Identify which cell holds the provided text, then report its [x, y] central coordinate. 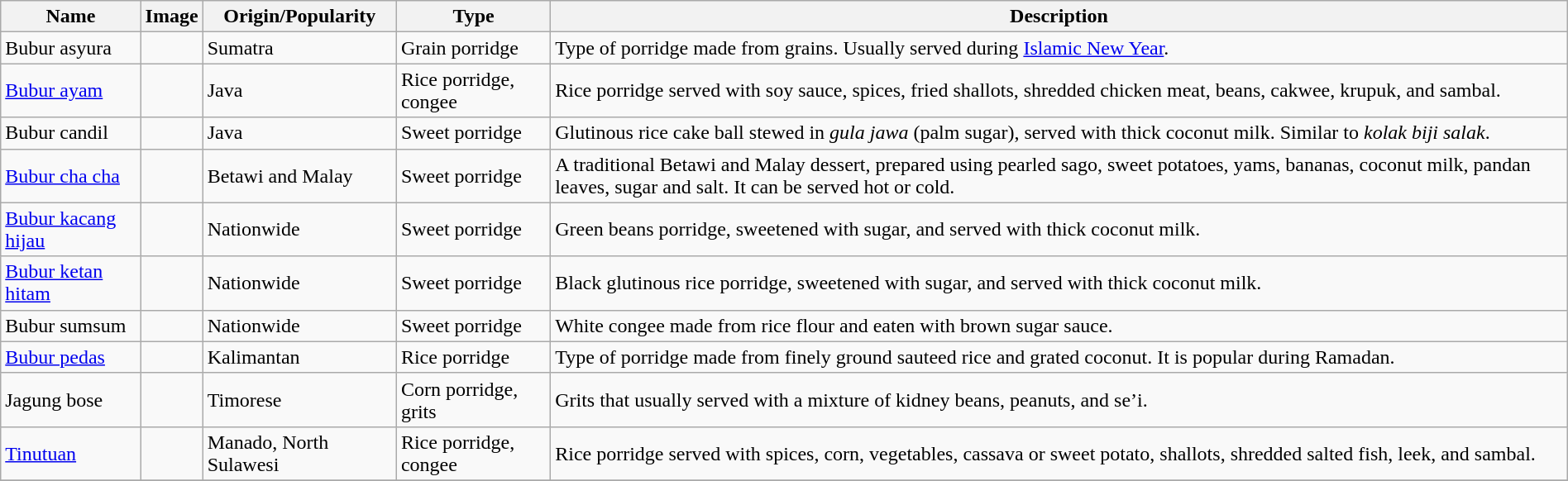
Bubur asyura [71, 48]
Type of porridge made from finely ground sauteed rice and grated coconut. It is popular during Ramadan. [1059, 357]
White congee made from rice flour and eaten with brown sugar sauce. [1059, 326]
Black glutinous rice porridge, sweetened with sugar, and served with thick coconut milk. [1059, 283]
Green beans porridge, sweetened with sugar, and served with thick coconut milk. [1059, 230]
Rice porridge served with soy sauce, spices, fried shallots, shredded chicken meat, beans, cakwee, krupuk, and sambal. [1059, 91]
Manado, North Sulawesi [299, 453]
Tinutuan [71, 453]
Bubur pedas [71, 357]
Corn porridge, grits [473, 400]
Kalimantan [299, 357]
Grain porridge [473, 48]
Bubur ketan hitam [71, 283]
Grits that usually served with a mixture of kidney beans, peanuts, and se’i. [1059, 400]
Bubur candil [71, 133]
Name [71, 17]
Type [473, 17]
Image [172, 17]
Glutinous rice cake ball stewed in gula jawa (palm sugar), served with thick coconut milk. Similar to kolak biji salak. [1059, 133]
Bubur kacang hijau [71, 230]
Description [1059, 17]
Type of porridge made from grains. Usually served during Islamic New Year. [1059, 48]
Bubur sumsum [71, 326]
Sumatra [299, 48]
Bubur ayam [71, 91]
Jagung bose [71, 400]
Origin/Popularity [299, 17]
Bubur cha cha [71, 175]
Rice porridge [473, 357]
Rice porridge served with spices, corn, vegetables, cassava or sweet potato, shallots, shredded salted fish, leek, and sambal. [1059, 453]
Timorese [299, 400]
Betawi and Malay [299, 175]
